Find where the given text appears and provide that cell's center as (X, Y) coordinate. 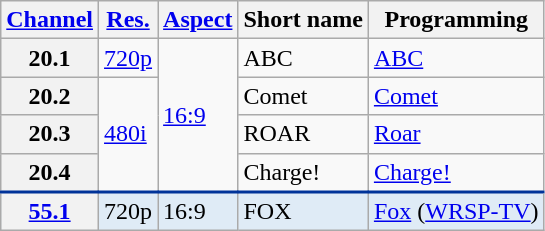
20.2 (50, 96)
ROAR (303, 134)
480i (128, 134)
FOX (303, 212)
Fox (WRSP-TV) (456, 212)
Aspect (198, 20)
20.4 (50, 172)
20.3 (50, 134)
55.1 (50, 212)
Res. (128, 20)
Channel (50, 20)
20.1 (50, 58)
Programming (456, 20)
Short name (303, 20)
Roar (456, 134)
